Locate the cell with the specified text and output its [X, Y] center coordinate. 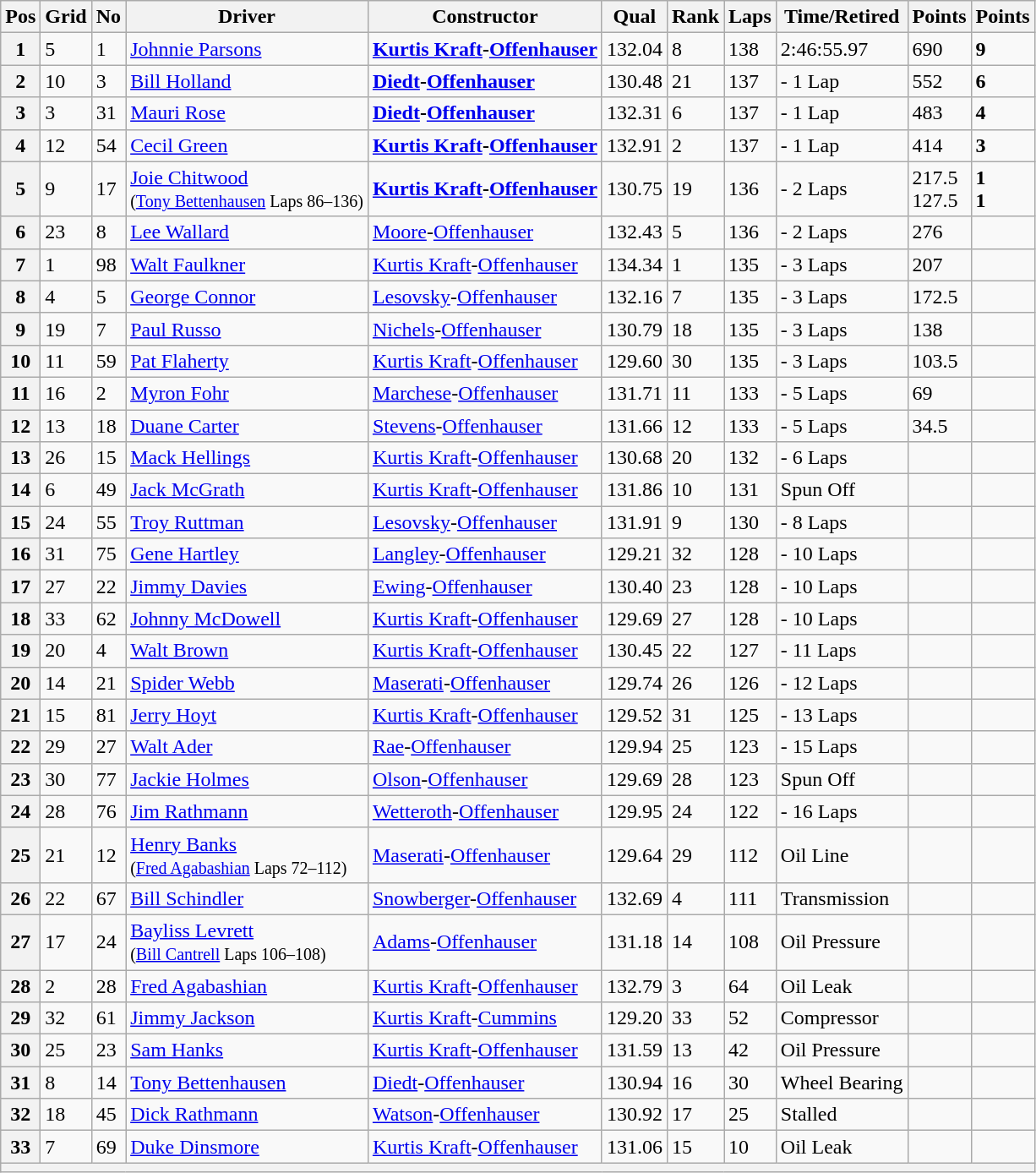
Jim Rathmann [247, 811]
Gene Hartley [247, 554]
Snowberger-Offenhauser [485, 898]
127 [750, 651]
Olson-Offenhauser [485, 779]
132.43 [634, 232]
122 [750, 811]
129.20 [634, 1018]
Langley-Offenhauser [485, 554]
Jimmy Jackson [247, 1018]
Dick Rathmann [247, 1115]
77 [108, 779]
217.5 127.5 [940, 189]
34.5 [940, 425]
132.31 [634, 113]
Sam Hanks [247, 1050]
Wheel Bearing [842, 1083]
Pat Flaherty [247, 361]
130.68 [634, 458]
Walt Faulkner [247, 265]
Rank [695, 17]
Compressor [842, 1018]
64 [750, 986]
Myron Fohr [247, 393]
129.94 [634, 747]
- 6 Laps [842, 458]
130.75 [634, 189]
1 1 [1002, 189]
- 16 Laps [842, 811]
- 15 Laps [842, 747]
81 [108, 715]
59 [108, 361]
132.79 [634, 986]
- 12 Laps [842, 683]
131.91 [634, 522]
Bill Holland [247, 81]
126 [750, 683]
Qual [634, 17]
132.69 [634, 898]
130.48 [634, 81]
Jimmy Davies [247, 586]
Mack Hellings [247, 458]
172.5 [940, 297]
134.34 [634, 265]
- 11 Laps [842, 651]
45 [108, 1115]
Walt Ader [247, 747]
129.64 [634, 855]
Wetteroth-Offenhauser [485, 811]
130.45 [634, 651]
75 [108, 554]
- 13 Laps [842, 715]
131.18 [634, 941]
Watson-Offenhauser [485, 1115]
108 [750, 941]
Kurtis Kraft-Cummins [485, 1018]
Adams-Offenhauser [485, 941]
Spider Webb [247, 683]
Pos [20, 17]
131.59 [634, 1050]
132.04 [634, 49]
Grid [66, 17]
Ewing-Offenhauser [485, 586]
414 [940, 145]
276 [940, 232]
76 [108, 811]
132.91 [634, 145]
131.66 [634, 425]
129.60 [634, 361]
52 [750, 1018]
Marchese-Offenhauser [485, 393]
130.40 [634, 586]
Constructor [485, 17]
131.86 [634, 490]
- 8 Laps [842, 522]
Stevens-Offenhauser [485, 425]
Duane Carter [247, 425]
130.94 [634, 1083]
Mauri Rose [247, 113]
Moore-Offenhauser [485, 232]
Henry Banks(Fred Agabashian Laps 72–112) [247, 855]
54 [108, 145]
129.52 [634, 715]
132.16 [634, 297]
Rae-Offenhauser [485, 747]
111 [750, 898]
Johnnie Parsons [247, 49]
552 [940, 81]
49 [108, 490]
Time/Retired [842, 17]
55 [108, 522]
125 [750, 715]
130.92 [634, 1115]
Lee Wallard [247, 232]
62 [108, 619]
Troy Ruttman [247, 522]
Jack McGrath [247, 490]
690 [940, 49]
42 [750, 1050]
483 [940, 113]
Oil Line [842, 855]
Duke Dinsmore [247, 1147]
Laps [750, 17]
Jerry Hoyt [247, 715]
Fred Agabashian [247, 986]
67 [108, 898]
Tony Bettenhausen [247, 1083]
Johnny McDowell [247, 619]
130.79 [634, 329]
98 [108, 265]
Bill Schindler [247, 898]
Paul Russo [247, 329]
Stalled [842, 1115]
129.21 [634, 554]
Transmission [842, 898]
129.74 [634, 683]
Driver [247, 17]
Walt Brown [247, 651]
George Connor [247, 297]
No [108, 17]
103.5 [940, 361]
61 [108, 1018]
131.71 [634, 393]
Cecil Green [247, 145]
112 [750, 855]
Nichels-Offenhauser [485, 329]
131.06 [634, 1147]
Bayliss Levrett(Bill Cantrell Laps 106–108) [247, 941]
132 [750, 458]
207 [940, 265]
Joie Chitwood(Tony Bettenhausen Laps 86–136) [247, 189]
2:46:55.97 [842, 49]
129.95 [634, 811]
131 [750, 490]
Jackie Holmes [247, 779]
130 [750, 522]
